Extract the [X, Y] coordinate from the center of the cell holding the provided text.  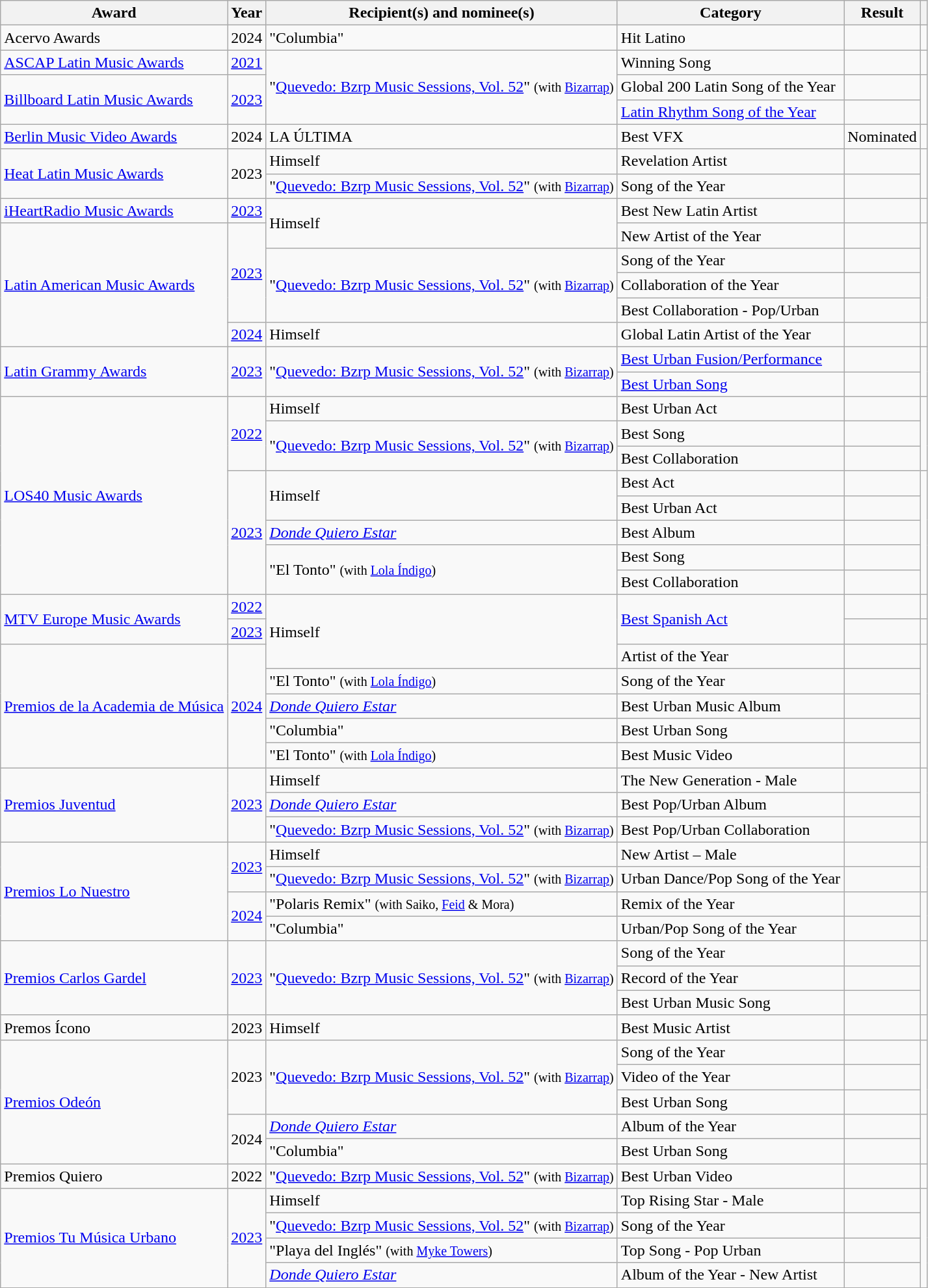
Hit Latino [730, 38]
Album of the Year - New Artist [730, 1275]
Best Music Video [730, 756]
Urban Dance/Pop Song of the Year [730, 879]
Billboard Latin Music Awards [114, 99]
Berlin Music Video Awards [114, 137]
Premios Juventud [114, 805]
Best New Latin Artist [730, 211]
Best Pop/Urban Album [730, 805]
Best Urban Video [730, 1176]
"Playa del Inglés" (with Myke Towers) [442, 1250]
Latin Rhythm Song of the Year [730, 112]
ASCAP Latin Music Awards [114, 62]
Premios Carlos Gardel [114, 978]
Recipient(s) and nominee(s) [442, 13]
Video of the Year [730, 1077]
Best Music Artist [730, 1027]
Urban/Pop Song of the Year [730, 928]
Best Urban Fusion/Performance [730, 360]
Heat Latin Music Awards [114, 174]
New Artist – Male [730, 854]
Latin Grammy Awards [114, 372]
Top Rising Star - Male [730, 1201]
Best Spanish Act [730, 619]
Premios de la Academia de Música [114, 705]
"Polaris Remix" (with Saiko, Feid & Mora) [442, 904]
Album of the Year [730, 1127]
Record of the Year [730, 978]
Premios Quiero [114, 1176]
LA ÚLTIMA [442, 137]
Winning Song [730, 62]
Global Latin Artist of the Year [730, 335]
Top Song - Pop Urban [730, 1250]
Nominated [882, 137]
Premos Ícono [114, 1027]
Collaboration of the Year [730, 285]
Remix of the Year [730, 904]
2021 [247, 62]
iHeartRadio Music Awards [114, 211]
Best Act [730, 483]
Premios Odeón [114, 1101]
Premios Lo Nuestro [114, 891]
Latin American Music Awards [114, 285]
Global 200 Latin Song of the Year [730, 87]
Result [882, 13]
Artist of the Year [730, 656]
Best Pop/Urban Collaboration [730, 830]
Category [730, 13]
Best Collaboration - Pop/Urban [730, 310]
MTV Europe Music Awards [114, 619]
Premios Tu Música Urbano [114, 1238]
LOS40 Music Awards [114, 495]
Award [114, 13]
Best VFX [730, 137]
Year [247, 13]
New Artist of the Year [730, 235]
Best Urban Music Song [730, 1003]
The New Generation - Male [730, 780]
Revelation Artist [730, 161]
Acervo Awards [114, 38]
Best Album [730, 532]
Best Urban Music Album [730, 705]
